Capture the cell that displays the provided text and extract its [X, Y] central coordinate. 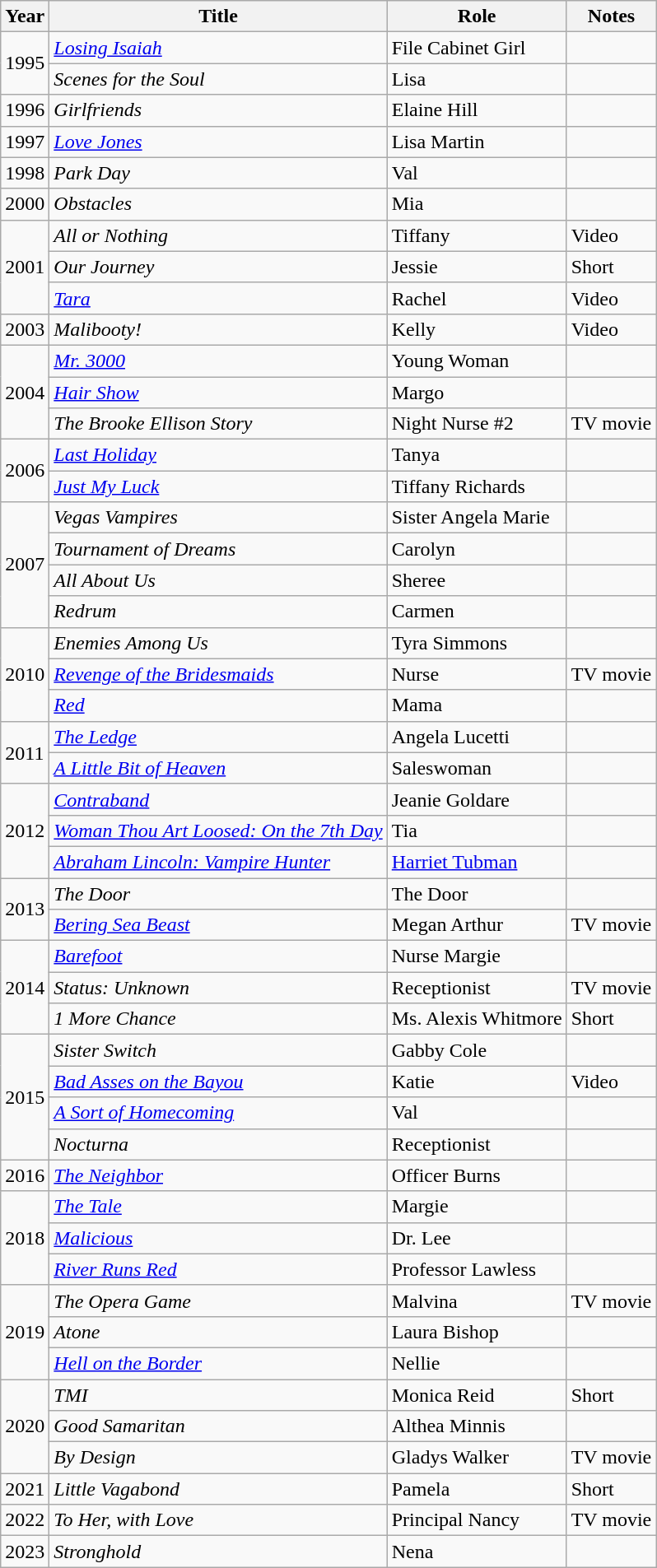
2001 [25, 267]
Tiffany Richards [477, 486]
Just My Luck [218, 486]
Status: Unknown [218, 988]
Girlfriends [218, 110]
The Opera Game [218, 1300]
2012 [25, 831]
Tia [477, 831]
2021 [25, 1489]
Saleswoman [477, 768]
Barefoot [218, 956]
Officer Burns [477, 1175]
All or Nothing [218, 235]
2003 [25, 329]
Hell on the Border [218, 1363]
Malvina [477, 1300]
Monica Reid [477, 1395]
Megan Arthur [477, 925]
Katie [477, 1082]
The Neighbor [218, 1175]
Nurse Margie [477, 956]
Redrum [218, 612]
Role [477, 16]
Atone [218, 1332]
2023 [25, 1552]
Althea Minnis [477, 1426]
1998 [25, 173]
Gabby Cole [477, 1050]
Malibooty! [218, 329]
Woman Thou Art Loosed: On the 7th Day [218, 831]
Kelly [477, 329]
Jeanie Goldare [477, 799]
Title [218, 16]
Hair Show [218, 393]
Tara [218, 298]
Angela Lucetti [477, 737]
Professor Lawless [477, 1269]
Losing Isaiah [218, 48]
Scenes for the Soul [218, 79]
Enemies Among Us [218, 643]
TMI [218, 1395]
Nurse [477, 674]
Sister Angela Marie [477, 518]
2020 [25, 1426]
Pamela [477, 1489]
Tyra Simmons [477, 643]
Elaine Hill [477, 110]
A Sort of Homecoming [218, 1113]
Gladys Walker [477, 1458]
Contraband [218, 799]
Lisa Martin [477, 142]
The Brooke Ellison Story [218, 424]
Ms. Alexis Whitmore [477, 1019]
1995 [25, 63]
Obstacles [218, 204]
Our Journey [218, 267]
1997 [25, 142]
Laura Bishop [477, 1332]
Sheree [477, 580]
A Little Bit of Heaven [218, 768]
Stronghold [218, 1552]
2004 [25, 392]
1 More Chance [218, 1019]
All About Us [218, 580]
Harriet Tubman [477, 862]
Principal Nancy [477, 1520]
Tournament of Dreams [218, 549]
Love Jones [218, 142]
Malicious [218, 1238]
Mr. 3000 [218, 361]
Nena [477, 1552]
1996 [25, 110]
File Cabinet Girl [477, 48]
Good Samaritan [218, 1426]
By Design [218, 1458]
Night Nurse #2 [477, 424]
2010 [25, 674]
2016 [25, 1175]
Year [25, 16]
2013 [25, 909]
Young Woman [477, 361]
The Ledge [218, 737]
River Runs Red [218, 1269]
Bad Asses on the Bayou [218, 1082]
2011 [25, 752]
Mia [477, 204]
Little Vagabond [218, 1489]
2022 [25, 1520]
Red [218, 705]
Vegas Vampires [218, 518]
Abraham Lincoln: Vampire Hunter [218, 862]
Carolyn [477, 549]
Margo [477, 393]
2019 [25, 1332]
2018 [25, 1238]
2007 [25, 565]
2015 [25, 1097]
Bering Sea Beast [218, 925]
Lisa [477, 79]
2006 [25, 471]
Sister Switch [218, 1050]
Rachel [477, 298]
Dr. Lee [477, 1238]
Mama [477, 705]
Revenge of the Bridesmaids [218, 674]
Notes [611, 16]
Nellie [477, 1363]
Tanya [477, 455]
To Her, with Love [218, 1520]
2000 [25, 204]
Tiffany [477, 235]
2014 [25, 988]
Nocturna [218, 1144]
Jessie [477, 267]
Last Holiday [218, 455]
Margie [477, 1207]
Park Day [218, 173]
Carmen [477, 612]
The Tale [218, 1207]
